Output the (X, Y) coordinate of the center of the cell containing the given text.  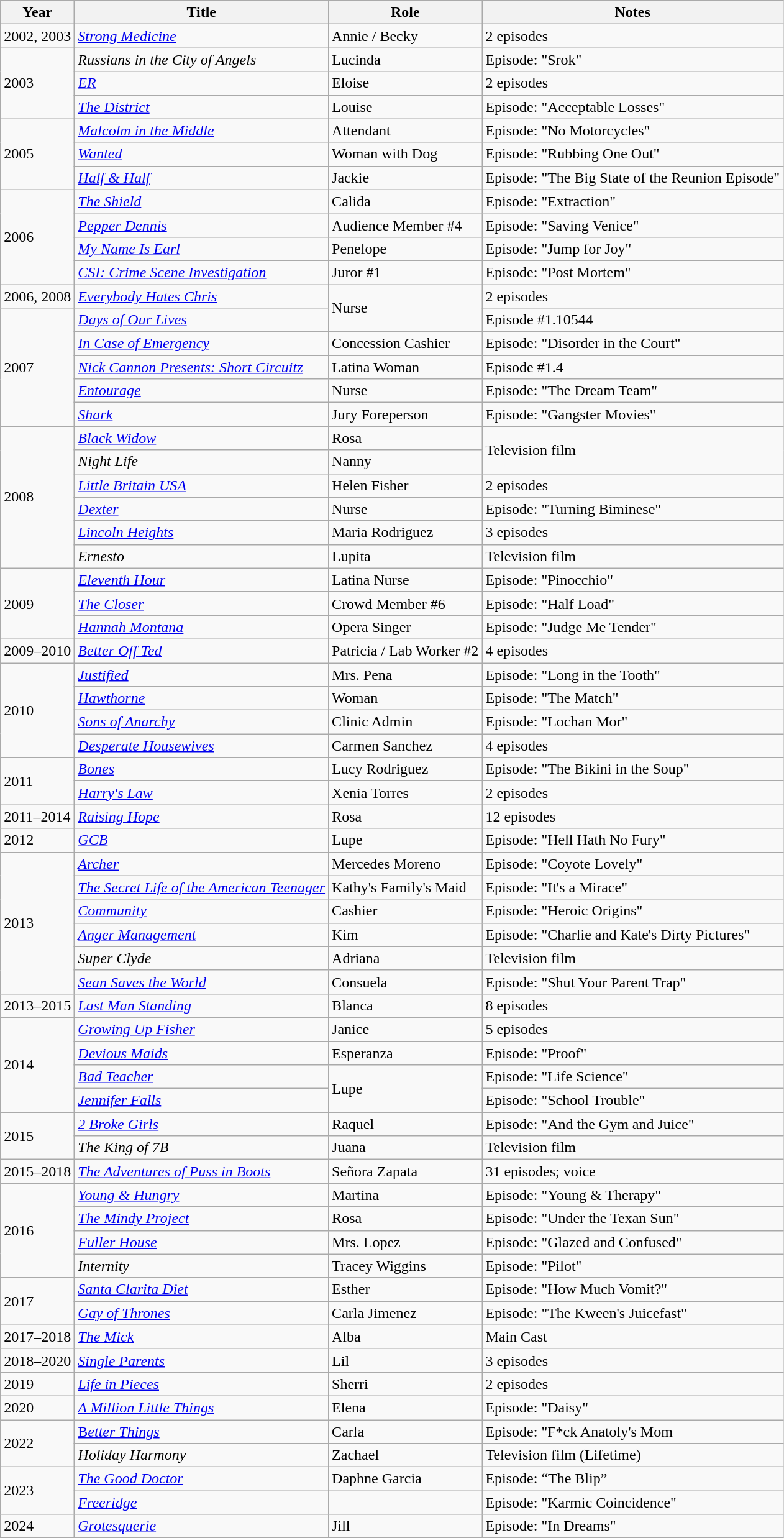
2 Broke Girls (201, 1124)
Clinic Admin (405, 722)
In Case of Emergency (201, 344)
Everybody Hates Chris (201, 296)
Wanted (201, 154)
Episode: "The Dream Team" (632, 391)
Half & Half (201, 178)
Episode: "Extraction" (632, 201)
2012 (37, 840)
Pepper Dennis (201, 225)
2006 (37, 237)
Fuller House (201, 1242)
Crowd Member #6 (405, 603)
Little Britain USA (201, 485)
Growing Up Fisher (201, 1029)
2017–2018 (37, 1337)
The Mindy Project (201, 1219)
Lil (405, 1360)
Episode: "Rubbing One Out" (632, 154)
Episode: "Heroic Origins" (632, 911)
Anger Management (201, 935)
5 episodes (632, 1029)
Xenia Torres (405, 793)
Nanny (405, 462)
Night Life (201, 462)
Episode: "Pinocchio" (632, 580)
Russians in the City of Angels (201, 60)
Episode: "Acceptable Losses" (632, 107)
Eleventh Hour (201, 580)
Lucinda (405, 60)
The Secret Life of the American Teenager (201, 887)
2019 (37, 1384)
Episode: "Gangster Movies" (632, 414)
Episode: "Saving Venice" (632, 225)
2011–2014 (37, 817)
Episode: "Srok" (632, 60)
Kathy's Family's Maid (405, 887)
Episode: "The Big State of the Reunion Episode" (632, 178)
Main Cast (632, 1337)
Notes (632, 12)
Hawthorne (201, 698)
Esperanza (405, 1053)
Lucy Rodriguez (405, 769)
Mrs. Pena (405, 674)
The King of 7B (201, 1148)
Santa Clarita Diet (201, 1289)
2013 (37, 923)
Episode: "Long in the Tooth" (632, 674)
Super Clyde (201, 958)
Episode: "How Much Vomit?" (632, 1289)
Calida (405, 201)
2016 (37, 1230)
Role (405, 12)
2017 (37, 1301)
2006, 2008 (37, 296)
Penelope (405, 249)
The Good Doctor (201, 1479)
31 episodes; voice (632, 1171)
Last Man Standing (201, 1005)
Patricia / Lab Worker #2 (405, 651)
Episode: "The Kween's Juicefast" (632, 1313)
Tracey Wiggins (405, 1266)
Daphne Garcia (405, 1479)
Bad Teacher (201, 1077)
Lincoln Heights (201, 533)
Hannah Montana (201, 627)
2010 (37, 710)
Maria Rodriguez (405, 533)
Episode: "The Match" (632, 698)
Helen Fisher (405, 485)
Episode: "The Bikini in the Soup" (632, 769)
Episode: "In Dreams" (632, 1526)
Episode: "Half Load" (632, 603)
Episode: "Jump for Joy" (632, 249)
Episode #1.10544 (632, 320)
Carla (405, 1431)
Audience Member #4 (405, 225)
Juana (405, 1148)
Episode: "And the Gym and Juice" (632, 1124)
Carmen Sanchez (405, 746)
Life in Pieces (201, 1384)
2009 (37, 603)
Episode: "Karmic Coincidence" (632, 1503)
Episode: "Disorder in the Court" (632, 344)
Dexter (201, 509)
12 episodes (632, 817)
Episode: "Coyote Lovely" (632, 864)
Year (37, 12)
Janice (405, 1029)
Episode: "Post Mortem" (632, 272)
Sean Saves the World (201, 982)
Esther (405, 1289)
Latina Woman (405, 367)
Justified (201, 674)
2007 (37, 367)
Desperate Housewives (201, 746)
Malcolm in the Middle (201, 130)
ER (201, 83)
Episode: "School Trouble" (632, 1101)
Grotesquerie (201, 1526)
Episode: "Life Science" (632, 1077)
2018–2020 (37, 1360)
Single Parents (201, 1360)
Harry's Law (201, 793)
Woman with Dog (405, 154)
Archer (201, 864)
Gay of Thrones (201, 1313)
Episode: "Under the Texan Sun" (632, 1219)
The District (201, 107)
Louise (405, 107)
Better Things (201, 1431)
Adriana (405, 958)
Concession Cashier (405, 344)
The Closer (201, 603)
Opera Singer (405, 627)
Jackie (405, 178)
Elena (405, 1408)
Blanca (405, 1005)
Entourage (201, 391)
Young & Hungry (201, 1195)
Holiday Harmony (201, 1455)
Episode: "Judge Me Tender" (632, 627)
Mrs. Lopez (405, 1242)
A Million Little Things (201, 1408)
Kim (405, 935)
Carla Jimenez (405, 1313)
GCB (201, 840)
Episode #1.4 (632, 367)
Zachael (405, 1455)
Community (201, 911)
2011 (37, 781)
8 episodes (632, 1005)
The Shield (201, 201)
Episode: "Proof" (632, 1053)
Jill (405, 1526)
Strong Medicine (201, 36)
2022 (37, 1443)
The Adventures of Puss in Boots (201, 1171)
Raquel (405, 1124)
Jennifer Falls (201, 1101)
Jury Foreperson (405, 414)
Shark (201, 414)
Eloise (405, 83)
Freeridge (201, 1503)
Mercedes Moreno (405, 864)
Attendant (405, 130)
Latina Nurse (405, 580)
2014 (37, 1064)
Title (201, 12)
Nick Cannon Presents: Short Circuitz (201, 367)
Episode: "Lochan Mor" (632, 722)
Episode: "Charlie and Kate's Dirty Pictures" (632, 935)
Ernesto (201, 556)
Bones (201, 769)
2008 (37, 497)
Days of Our Lives (201, 320)
Better Off Ted (201, 651)
Episode: "F*ck Anatoly's Mom (632, 1431)
2002, 2003 (37, 36)
2005 (37, 154)
Sherri (405, 1384)
Episode: "Daisy" (632, 1408)
2024 (37, 1526)
Episode: "Pilot" (632, 1266)
Episode: "Shut Your Parent Trap" (632, 982)
2023 (37, 1491)
Martina (405, 1195)
Episode: "No Motorcycles" (632, 130)
2003 (37, 83)
Señora Zapata (405, 1171)
Television film (Lifetime) (632, 1455)
Episode: "Glazed and Confused" (632, 1242)
Consuela (405, 982)
My Name Is Earl (201, 249)
Episode: "Hell Hath No Fury" (632, 840)
The Mick (201, 1337)
Episode: "It's a Mirace" (632, 887)
2015 (37, 1136)
CSI: Crime Scene Investigation (201, 272)
Episode: "Turning Biminese" (632, 509)
Sons of Anarchy (201, 722)
Cashier (405, 911)
Episode: "Young & Therapy" (632, 1195)
Black Widow (201, 438)
2020 (37, 1408)
Annie / Becky (405, 36)
Internity (201, 1266)
Episode: “The Blip” (632, 1479)
Juror #1 (405, 272)
Alba (405, 1337)
2015–2018 (37, 1171)
Devious Maids (201, 1053)
2013–2015 (37, 1005)
2009–2010 (37, 651)
Woman (405, 698)
Raising Hope (201, 817)
Lupita (405, 556)
